Locate the cell with the specified text and output its [X, Y] center coordinate. 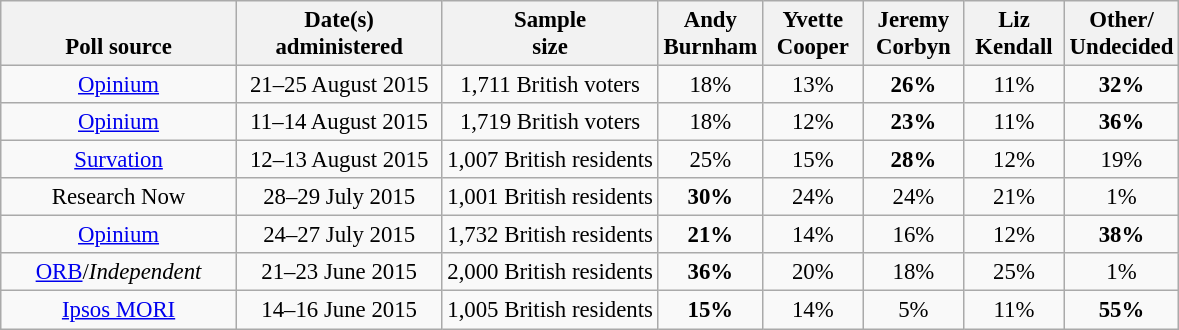
1,719 British voters [550, 122]
55% [1121, 310]
14–16 June 2015 [339, 310]
30% [710, 197]
28–29 July 2015 [339, 197]
21–23 June 2015 [339, 273]
28% [914, 160]
11–14 August 2015 [339, 122]
23% [914, 122]
Poll source [119, 34]
Ipsos MORI [119, 310]
LizKendall [1014, 34]
YvetteCooper [812, 34]
AndyBurnham [710, 34]
1,007 British residents [550, 160]
Research Now [119, 197]
Other/Undecided [1121, 34]
13% [812, 85]
19% [1121, 160]
26% [914, 85]
12–13 August 2015 [339, 160]
32% [1121, 85]
1,732 British residents [550, 235]
38% [1121, 235]
20% [812, 273]
Date(s)administered [339, 34]
5% [914, 310]
Samplesize [550, 34]
1,711 British voters [550, 85]
21–25 August 2015 [339, 85]
Survation [119, 160]
2,000 British residents [550, 273]
1,001 British residents [550, 197]
16% [914, 235]
1,005 British residents [550, 310]
ORB/Independent [119, 273]
24–27 July 2015 [339, 235]
JeremyCorbyn [914, 34]
